From the cell containing the given text, extract its center point as (x, y) coordinate. 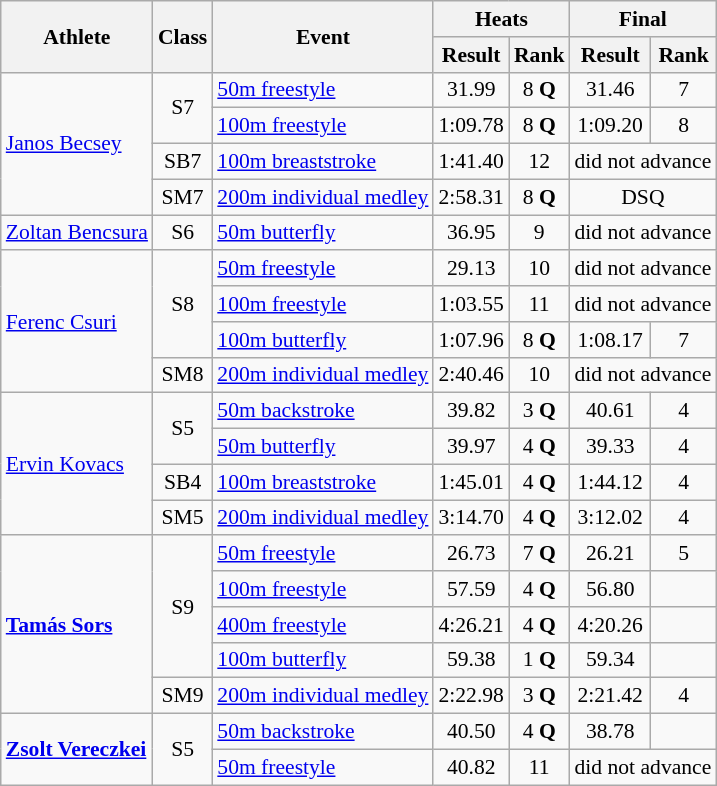
SM5 (182, 518)
59.38 (470, 660)
S6 (182, 233)
39.33 (610, 447)
31.46 (610, 90)
1:03.55 (470, 304)
Heats (501, 19)
SM9 (182, 696)
1:44.12 (610, 482)
26.21 (610, 554)
4:26.21 (470, 625)
S8 (182, 304)
Zsolt Vereczkei (77, 750)
Final (642, 19)
2:21.42 (610, 696)
Athlete (77, 36)
S7 (182, 108)
40.61 (610, 411)
40.82 (470, 767)
59.34 (610, 660)
Class (182, 36)
12 (540, 162)
DSQ (642, 197)
40.50 (470, 732)
31.99 (470, 90)
9 (540, 233)
5 (684, 554)
36.95 (470, 233)
1:08.17 (610, 340)
7 Q (540, 554)
2:58.31 (470, 197)
38.78 (610, 732)
1 Q (540, 660)
3:12.02 (610, 518)
1:41.40 (470, 162)
39.82 (470, 411)
56.80 (610, 589)
39.97 (470, 447)
1:07.96 (470, 340)
1:09.78 (470, 126)
SB7 (182, 162)
1:45.01 (470, 482)
SM7 (182, 197)
Event (322, 36)
8 (684, 126)
2:22.98 (470, 696)
57.59 (470, 589)
Janos Becsey (77, 143)
1:09.20 (610, 126)
26.73 (470, 554)
Ervin Kovacs (77, 464)
29.13 (470, 269)
4:20.26 (610, 625)
Tamás Sors (77, 625)
SM8 (182, 375)
400m freestyle (322, 625)
2:40.46 (470, 375)
Ferenc Csuri (77, 322)
3:14.70 (470, 518)
SB4 (182, 482)
Zoltan Bencsura (77, 233)
S9 (182, 607)
